Extract the [x, y] coordinate from the center of the cell holding the provided text.  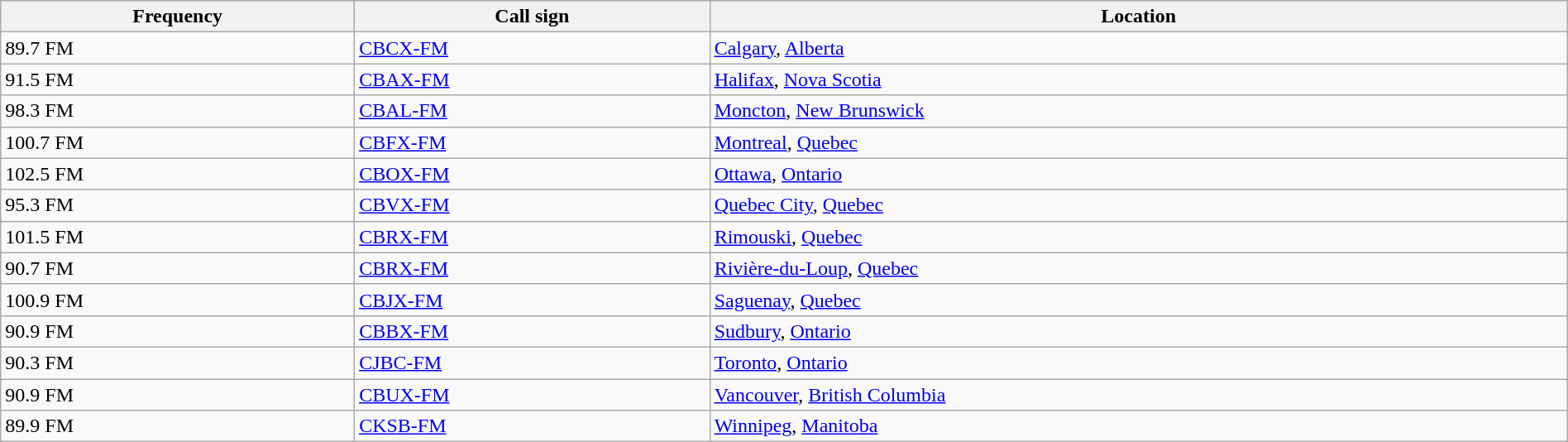
Sudbury, Ontario [1138, 331]
Rimouski, Quebec [1138, 237]
Frequency [178, 17]
90.3 FM [178, 363]
Rivière-du-Loup, Quebec [1138, 268]
CBBX-FM [533, 331]
CBVX-FM [533, 205]
90.7 FM [178, 268]
100.7 FM [178, 142]
Location [1138, 17]
Calgary, Alberta [1138, 48]
Winnipeg, Manitoba [1138, 426]
100.9 FM [178, 300]
Saguenay, Quebec [1138, 300]
102.5 FM [178, 174]
Call sign [533, 17]
89.7 FM [178, 48]
Vancouver, British Columbia [1138, 395]
89.9 FM [178, 426]
CKSB-FM [533, 426]
CBFX-FM [533, 142]
CBAL-FM [533, 111]
Toronto, Ontario [1138, 363]
CBAX-FM [533, 79]
Quebec City, Quebec [1138, 205]
98.3 FM [178, 111]
CBUX-FM [533, 395]
101.5 FM [178, 237]
Montreal, Quebec [1138, 142]
91.5 FM [178, 79]
CJBC-FM [533, 363]
Ottawa, Ontario [1138, 174]
CBJX-FM [533, 300]
95.3 FM [178, 205]
Moncton, New Brunswick [1138, 111]
Halifax, Nova Scotia [1138, 79]
CBCX-FM [533, 48]
CBOX-FM [533, 174]
